From the cell containing the given text, extract its center point as [x, y] coordinate. 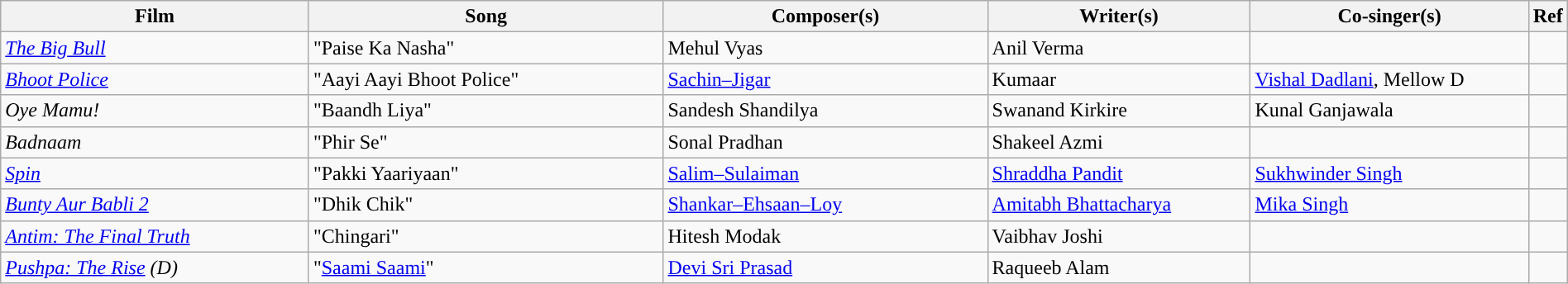
Antim: The Final Truth [155, 236]
Shakeel Azmi [1119, 142]
Writer(s) [1119, 17]
The Big Bull [155, 48]
"Pakki Yaariyaan" [486, 173]
Raqueeb Alam [1119, 267]
Composer(s) [825, 17]
"Phir Se" [486, 142]
"Saami Saami" [486, 267]
"Dhik Chik" [486, 205]
Devi Sri Prasad [825, 267]
Sonal Pradhan [825, 142]
Mika Singh [1389, 205]
Hitesh Modak [825, 236]
Oye Mamu! [155, 111]
Salim–Sulaiman [825, 173]
"Baandh Liya" [486, 111]
Co-singer(s) [1389, 17]
Mehul Vyas [825, 48]
Sachin–Jigar [825, 79]
Anil Verma [1119, 48]
Bhoot Police [155, 79]
Vishal Dadlani, Mellow D [1389, 79]
Swanand Kirkire [1119, 111]
Sandesh Shandilya [825, 111]
Amitabh Bhattacharya [1119, 205]
Sukhwinder Singh [1389, 173]
Spin [155, 173]
Shraddha Pandit [1119, 173]
Badnaam [155, 142]
Vaibhav Joshi [1119, 236]
Pushpa: The Rise (D) [155, 267]
Bunty Aur Babli 2 [155, 205]
Ref [1548, 17]
"Aayi Aayi Bhoot Police" [486, 79]
Song [486, 17]
Kumaar [1119, 79]
"Chingari" [486, 236]
Shankar–Ehsaan–Loy [825, 205]
Kunal Ganjawala [1389, 111]
"Paise Ka Nasha" [486, 48]
Film [155, 17]
